Output the (x, y) coordinate of the center of the cell containing the given text.  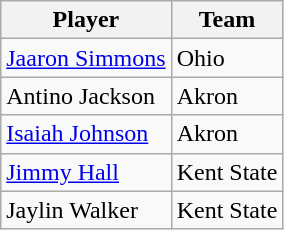
Jimmy Hall (86, 172)
Ohio (227, 58)
Antino Jackson (86, 96)
Team (227, 20)
Jaylin Walker (86, 210)
Isaiah Johnson (86, 134)
Player (86, 20)
Jaaron Simmons (86, 58)
